Locate the cell with the specified text and output its [X, Y] center coordinate. 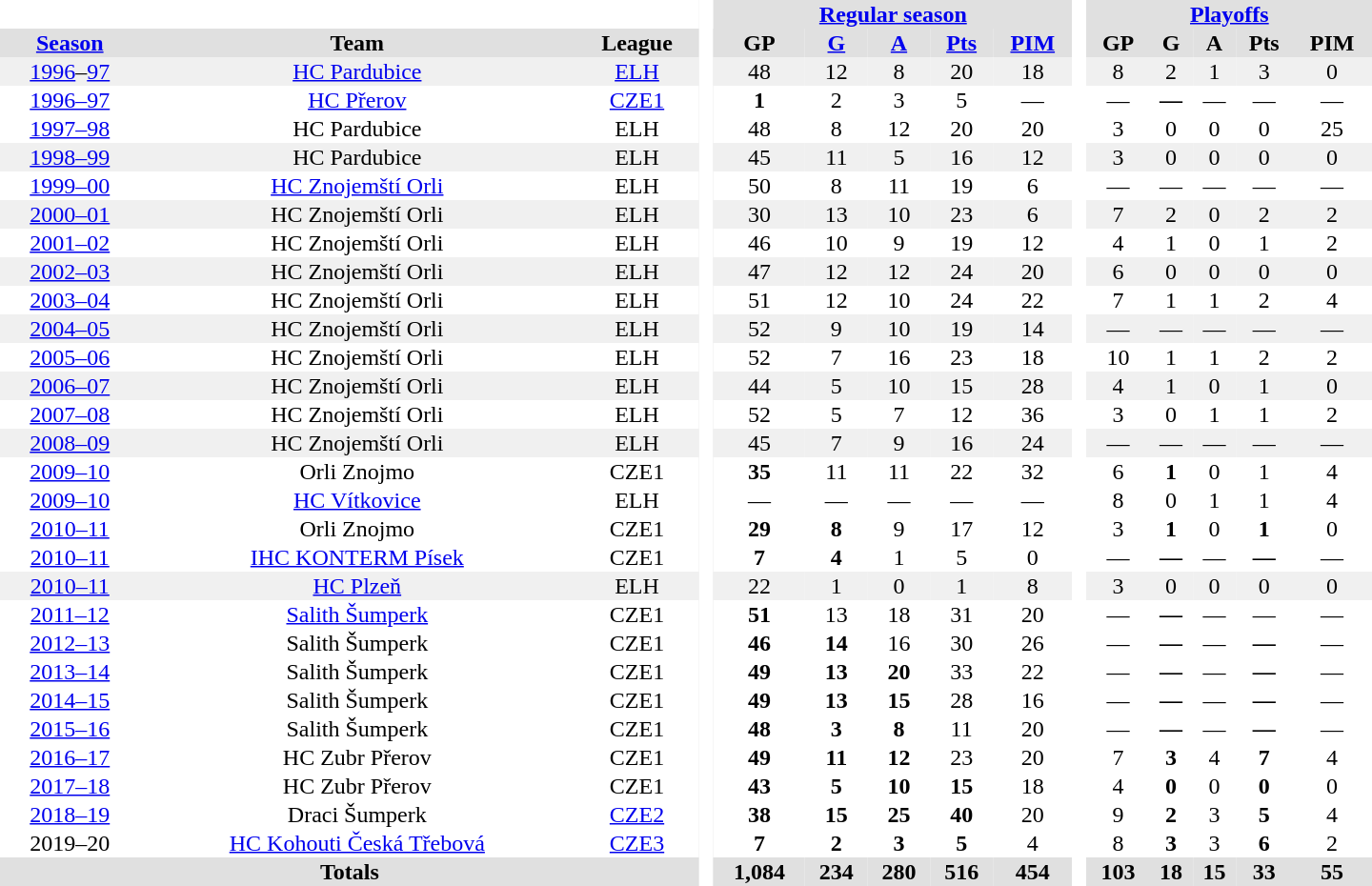
55 [1332, 872]
HC Přerov [356, 100]
38 [759, 815]
Team [356, 43]
Draci Šumperk [356, 815]
1,084 [759, 872]
17 [961, 529]
280 [899, 872]
Season [70, 43]
2019–20 [70, 843]
2001–02 [70, 243]
516 [961, 872]
40 [961, 815]
HC Kohouti Česká Třebová [356, 843]
2011–12 [70, 614]
2002–03 [70, 272]
36 [1033, 414]
2017–18 [70, 786]
43 [759, 786]
2015–16 [70, 729]
35 [759, 472]
2013–14 [70, 672]
2004–05 [70, 329]
CZE3 [636, 843]
CZE2 [636, 815]
2016–17 [70, 757]
32 [1033, 472]
50 [759, 186]
234 [837, 872]
2018–19 [70, 815]
Totals [350, 872]
1998–99 [70, 157]
44 [759, 386]
2012–13 [70, 643]
2014–15 [70, 700]
454 [1033, 872]
1999–00 [70, 186]
2006–07 [70, 386]
26 [1033, 643]
103 [1119, 872]
1997–98 [70, 129]
47 [759, 272]
2008–09 [70, 443]
HC Plzeň [356, 586]
2003–04 [70, 300]
2000–01 [70, 214]
Regular season [894, 14]
31 [961, 614]
2007–08 [70, 414]
IHC KONTERM Písek [356, 557]
2005–06 [70, 357]
League [636, 43]
29 [759, 529]
HC Vítkovice [356, 500]
Playoffs [1229, 14]
